Capture the cell that displays the provided text and extract its [x, y] central coordinate. 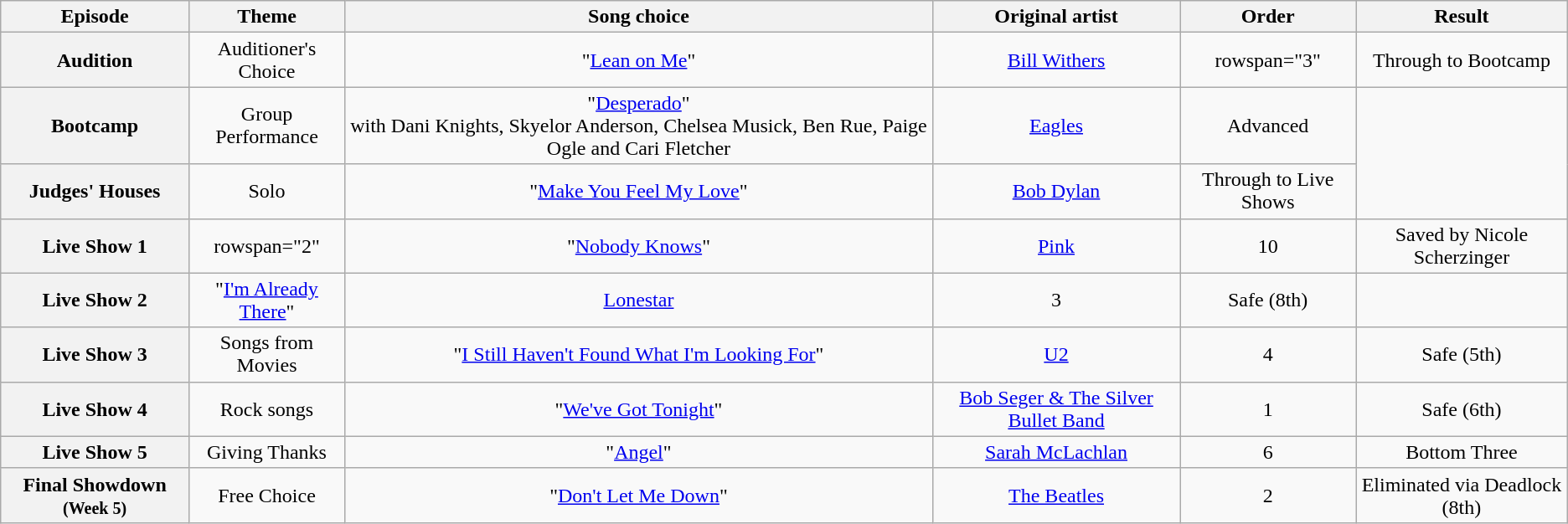
6 [1268, 452]
"We've Got Tonight" [639, 408]
Lonestar [639, 300]
"Angel" [639, 452]
Theme [266, 17]
"Don't Let Me Down" [639, 496]
Bootcamp [95, 126]
Bill Withers [1055, 60]
Bob Dylan [1055, 191]
4 [1268, 355]
"Nobody Knows" [639, 246]
Group Performance [266, 126]
Original artist [1055, 17]
Through to Bootcamp [1462, 60]
"I Still Haven't Found What I'm Looking For" [639, 355]
rowspan="3" [1268, 60]
10 [1268, 246]
Solo [266, 191]
Safe (8th) [1268, 300]
Songs from Movies [266, 355]
rowspan="2" [266, 246]
Through to Live Shows [1268, 191]
U2 [1055, 355]
Live Show 3 [95, 355]
"Lean on Me" [639, 60]
Giving Thanks [266, 452]
Bob Seger & The Silver Bullet Band [1055, 408]
Live Show 1 [95, 246]
"I'm Already There" [266, 300]
The Beatles [1055, 496]
Live Show 2 [95, 300]
Pink [1055, 246]
Song choice [639, 17]
Live Show 4 [95, 408]
3 [1055, 300]
Live Show 5 [95, 452]
Free Choice [266, 496]
Audition [95, 60]
"Make You Feel My Love" [639, 191]
Result [1462, 17]
Eliminated via Deadlock (8th) [1462, 496]
Advanced [1268, 126]
Sarah McLachlan [1055, 452]
Saved by Nicole Scherzinger [1462, 246]
1 [1268, 408]
Order [1268, 17]
Auditioner's Choice [266, 60]
Judges' Houses [95, 191]
2 [1268, 496]
Bottom Three [1462, 452]
"Desperado" with Dani Knights, Skyelor Anderson, Chelsea Musick, Ben Rue, Paige Ogle and Cari Fletcher [639, 126]
Safe (5th) [1462, 355]
Safe (6th) [1462, 408]
Rock songs [266, 408]
Eagles [1055, 126]
Episode [95, 17]
Final Showdown (Week 5) [95, 496]
